Find where the given text appears and provide that cell's center as [X, Y] coordinate. 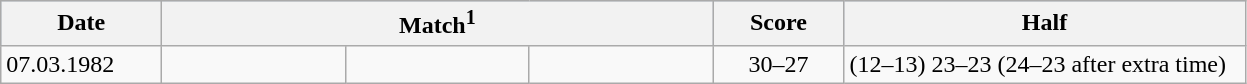
Score [778, 24]
30–27 [778, 64]
Date [82, 24]
(12–13) 23–23 (24–23 after extra time) [1044, 64]
Half [1044, 24]
07.03.1982 [82, 64]
Match1 [438, 24]
